Provide the [X, Y] coordinate of the cell's center where the given text is located.  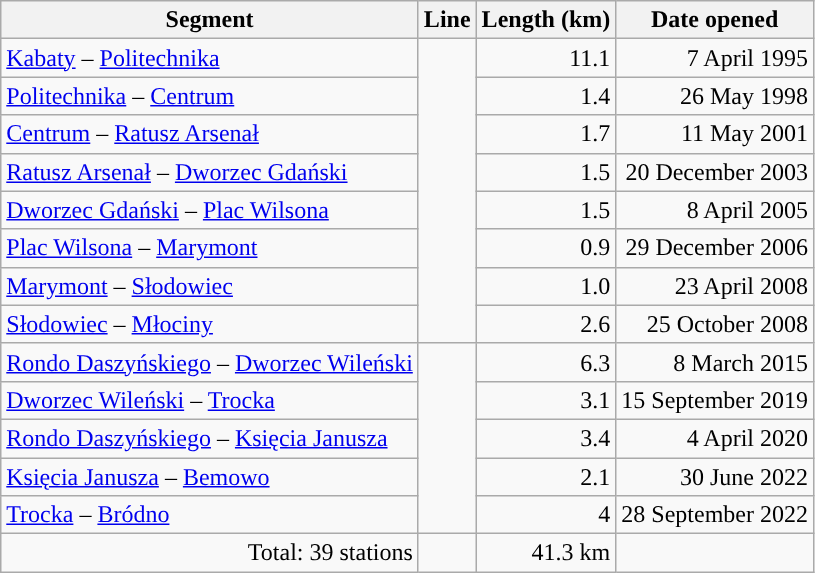
1.4 [546, 96]
8 March 2015 [715, 362]
2.6 [546, 324]
3.4 [546, 438]
Line [447, 20]
26 May 1998 [715, 96]
Kabaty – Politechnika [210, 58]
23 April 2008 [715, 286]
20 December 2003 [715, 172]
Date opened [715, 20]
7 April 1995 [715, 58]
4 April 2020 [715, 438]
Politechnika – Centrum [210, 96]
Total: 39 stations [210, 553]
11 May 2001 [715, 134]
1.7 [546, 134]
Ratusz Arsenał – Dworzec Gdański [210, 172]
Rondo Daszyńskiego – Dworzec Wileński [210, 362]
Księcia Janusza – Bemowo [210, 477]
28 September 2022 [715, 515]
Plac Wilsona – Marymont [210, 248]
Rondo Daszyńskiego – Księcia Janusza [210, 438]
Słodowiec – Młociny [210, 324]
Dworzec Gdański – Plac Wilsona [210, 210]
1.0 [546, 286]
25 October 2008 [715, 324]
3.1 [546, 400]
2.1 [546, 477]
11.1 [546, 58]
41.3 km [546, 553]
Dworzec Wileński – Trocka [210, 400]
8 April 2005 [715, 210]
Trocka – Bródno [210, 515]
15 September 2019 [715, 400]
30 June 2022 [715, 477]
Segment [210, 20]
6.3 [546, 362]
Marymont – Słodowiec [210, 286]
0.9 [546, 248]
29 December 2006 [715, 248]
4 [546, 515]
Length (km) [546, 20]
Centrum – Ratusz Arsenał [210, 134]
